Identify which cell holds the provided text, then report its [X, Y] central coordinate. 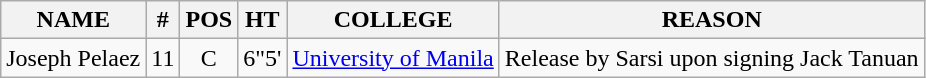
11 [163, 58]
NAME [74, 20]
Joseph Pelaez [74, 58]
POS [209, 20]
REASON [712, 20]
HT [262, 20]
6"5' [262, 58]
Release by Sarsi upon signing Jack Tanuan [712, 58]
University of Manila [393, 58]
COLLEGE [393, 20]
C [209, 58]
# [163, 20]
